Return (X, Y) of the center of cell containing provided text 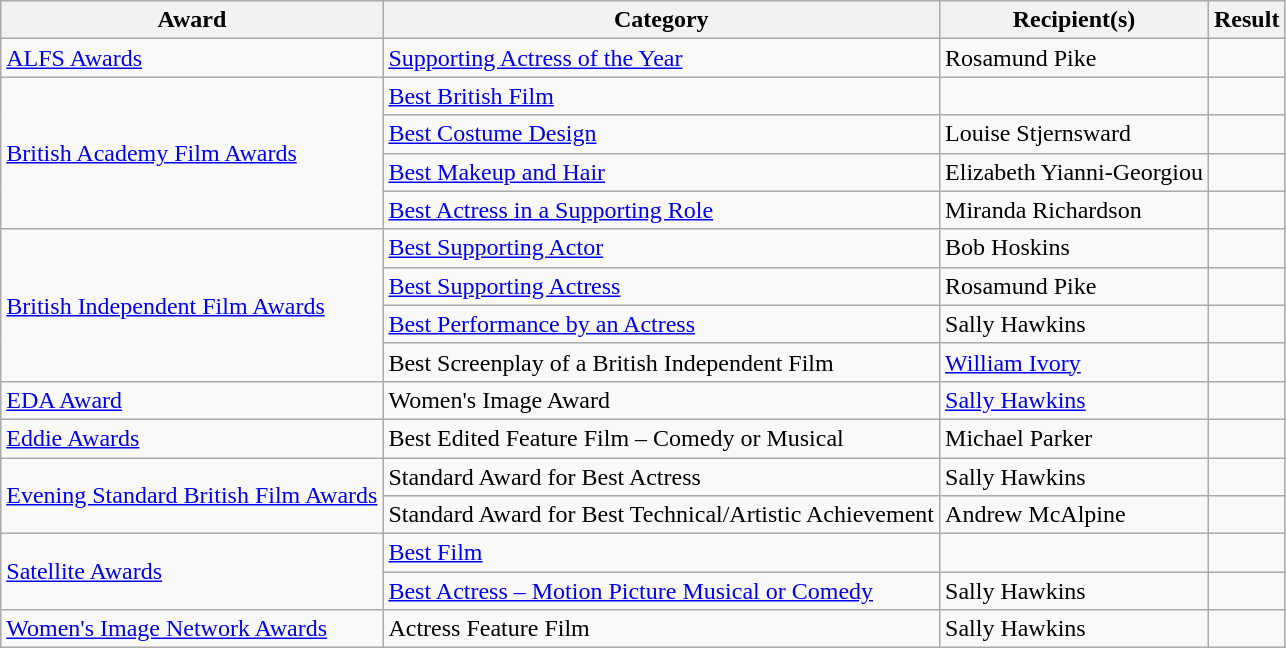
Women's Image Network Awards (192, 629)
Satellite Awards (192, 572)
Award (192, 20)
Best British Film (662, 96)
Category (662, 20)
Elizabeth Yianni-Georgiou (1074, 172)
Recipient(s) (1074, 20)
William Ivory (1074, 362)
Eddie Awards (192, 438)
EDA Award (192, 400)
Best Film (662, 553)
Women's Image Award (662, 400)
Miranda Richardson (1074, 210)
Best Performance by an Actress (662, 324)
Michael Parker (1074, 438)
Bob Hoskins (1074, 248)
Result (1247, 20)
Supporting Actress of the Year (662, 58)
Louise Stjernsward (1074, 134)
British Academy Film Awards (192, 153)
British Independent Film Awards (192, 305)
Best Actress – Motion Picture Musical or Comedy (662, 591)
Best Actress in a Supporting Role (662, 210)
Best Costume Design (662, 134)
Best Makeup and Hair (662, 172)
Andrew McAlpine (1074, 515)
Standard Award for Best Actress (662, 477)
Evening Standard British Film Awards (192, 496)
Actress Feature Film (662, 629)
ALFS Awards (192, 58)
Best Screenplay of a British Independent Film (662, 362)
Standard Award for Best Technical/Artistic Achievement (662, 515)
Best Edited Feature Film – Comedy or Musical (662, 438)
Best Supporting Actress (662, 286)
Best Supporting Actor (662, 248)
